Pinpoint the cell where the given text exists, returning its [x, y] midpoint coordinate. 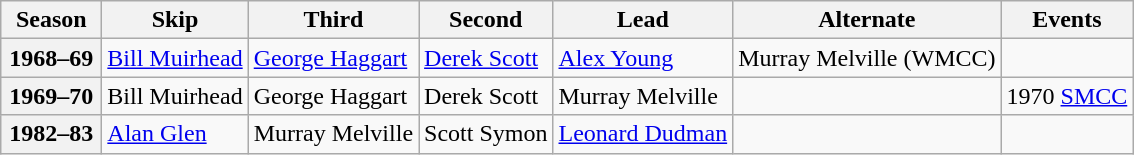
1982–83 [52, 134]
Skip [175, 20]
Third [333, 20]
1970 SMCC [1067, 96]
Alternate [867, 20]
Alan Glen [175, 134]
Lead [643, 20]
Season [52, 20]
Leonard Dudman [643, 134]
Events [1067, 20]
1968–69 [52, 58]
1969–70 [52, 96]
Second [486, 20]
Scott Symon [486, 134]
Murray Melville (WMCC) [867, 58]
Alex Young [643, 58]
